From the cell containing the given text, extract its center point as [x, y] coordinate. 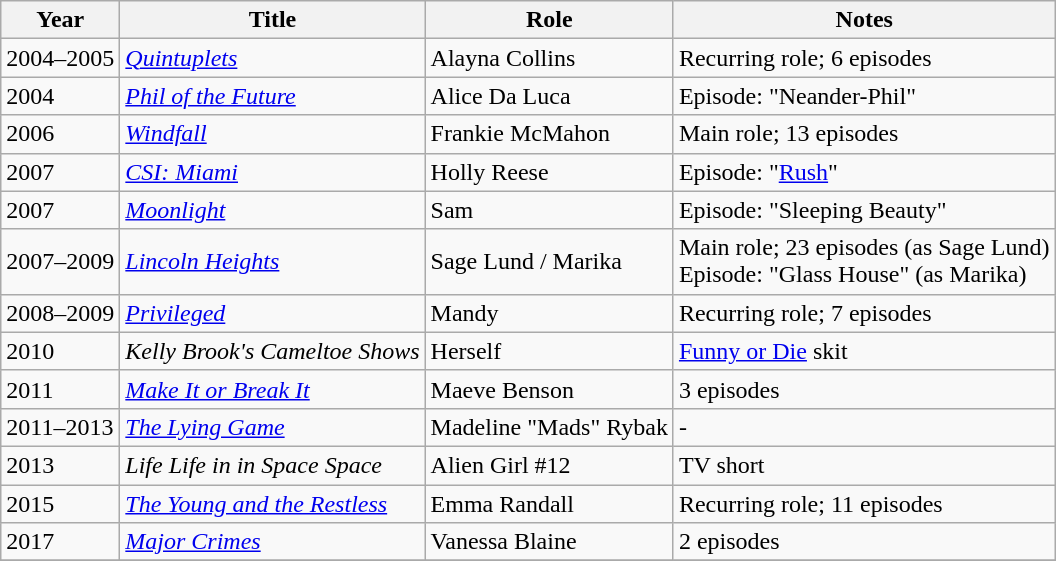
Main role; 13 episodes [864, 134]
Episode: "Sleeping Beauty" [864, 210]
Kelly Brook's Cameltoe Shows [272, 351]
Mandy [549, 313]
Alien Girl #12 [549, 465]
Life Life in in Space Space [272, 465]
2017 [60, 542]
Maeve Benson [549, 389]
Quintuplets [272, 58]
Recurring role; 7 episodes [864, 313]
Funny or Die skit [864, 351]
Sam [549, 210]
2007–2009 [60, 262]
Episode: "Neander-Phil" [864, 96]
Title [272, 20]
Madeline "Mads" Rybak [549, 427]
Recurring role; 11 episodes [864, 503]
Main role; 23 episodes (as Sage Lund)Episode: "Glass House" (as Marika) [864, 262]
The Lying Game [272, 427]
Alice Da Luca [549, 96]
Recurring role; 6 episodes [864, 58]
- [864, 427]
Moonlight [272, 210]
Emma Randall [549, 503]
2 episodes [864, 542]
2013 [60, 465]
Role [549, 20]
2010 [60, 351]
Windfall [272, 134]
Episode: "Rush" [864, 172]
Privileged [272, 313]
Holly Reese [549, 172]
Notes [864, 20]
Year [60, 20]
Make It or Break It [272, 389]
TV short [864, 465]
The Young and the Restless [272, 503]
2011 [60, 389]
2006 [60, 134]
2004 [60, 96]
2004–2005 [60, 58]
Vanessa Blaine [549, 542]
2008–2009 [60, 313]
Phil of the Future [272, 96]
Sage Lund / Marika [549, 262]
Major Crimes [272, 542]
2011–2013 [60, 427]
2015 [60, 503]
Frankie McMahon [549, 134]
3 episodes [864, 389]
CSI: Miami [272, 172]
Herself [549, 351]
Alayna Collins [549, 58]
Lincoln Heights [272, 262]
